From the cell containing the given text, extract its center point as [X, Y] coordinate. 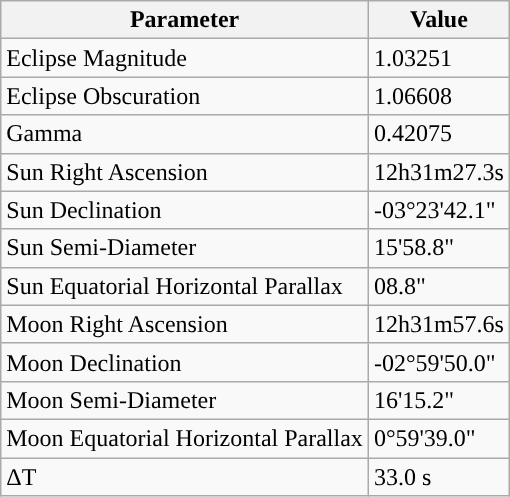
12h31m57.6s [438, 324]
Eclipse Magnitude [185, 58]
Value [438, 20]
-02°59'50.0" [438, 362]
Moon Semi-Diameter [185, 400]
Moon Equatorial Horizontal Parallax [185, 438]
-03°23'42.1" [438, 210]
Sun Equatorial Horizontal Parallax [185, 286]
ΔT [185, 477]
1.03251 [438, 58]
Moon Right Ascension [185, 324]
33.0 s [438, 477]
08.8" [438, 286]
Sun Declination [185, 210]
12h31m27.3s [438, 172]
Parameter [185, 20]
1.06608 [438, 96]
Eclipse Obscuration [185, 96]
Sun Right Ascension [185, 172]
Gamma [185, 134]
15'58.8" [438, 248]
0°59'39.0" [438, 438]
16'15.2" [438, 400]
0.42075 [438, 134]
Sun Semi-Diameter [185, 248]
Moon Declination [185, 362]
